Pinpoint the cell where the given text exists, returning its (x, y) midpoint coordinate. 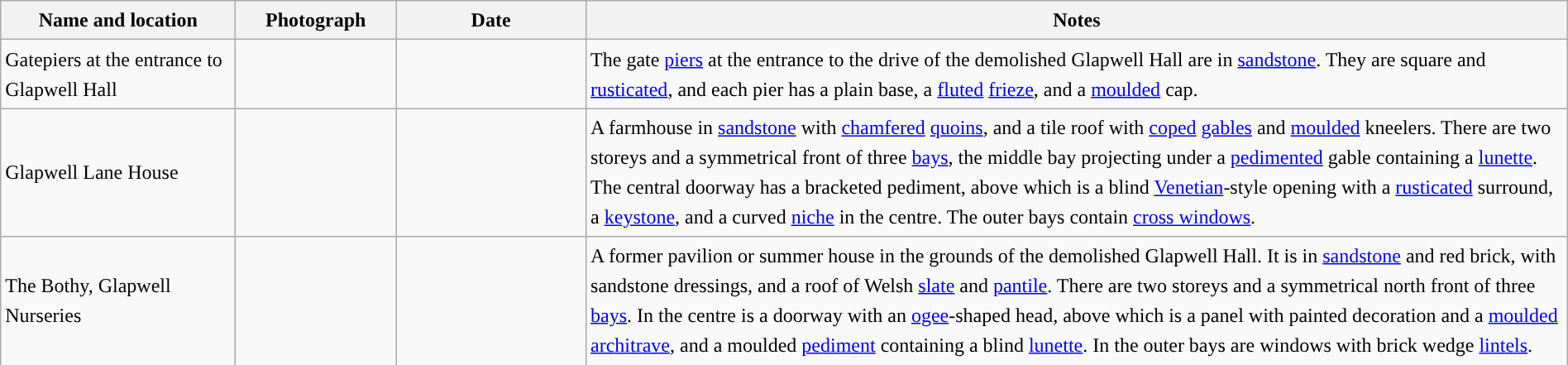
Notes (1077, 20)
Glapwell Lane House (118, 172)
The Bothy, Glapwell Nurseries (118, 301)
Gatepiers at the entrance to Glapwell Hall (118, 74)
Name and location (118, 20)
Photograph (316, 20)
Date (491, 20)
